Locate the cell with the specified text and output its (x, y) center coordinate. 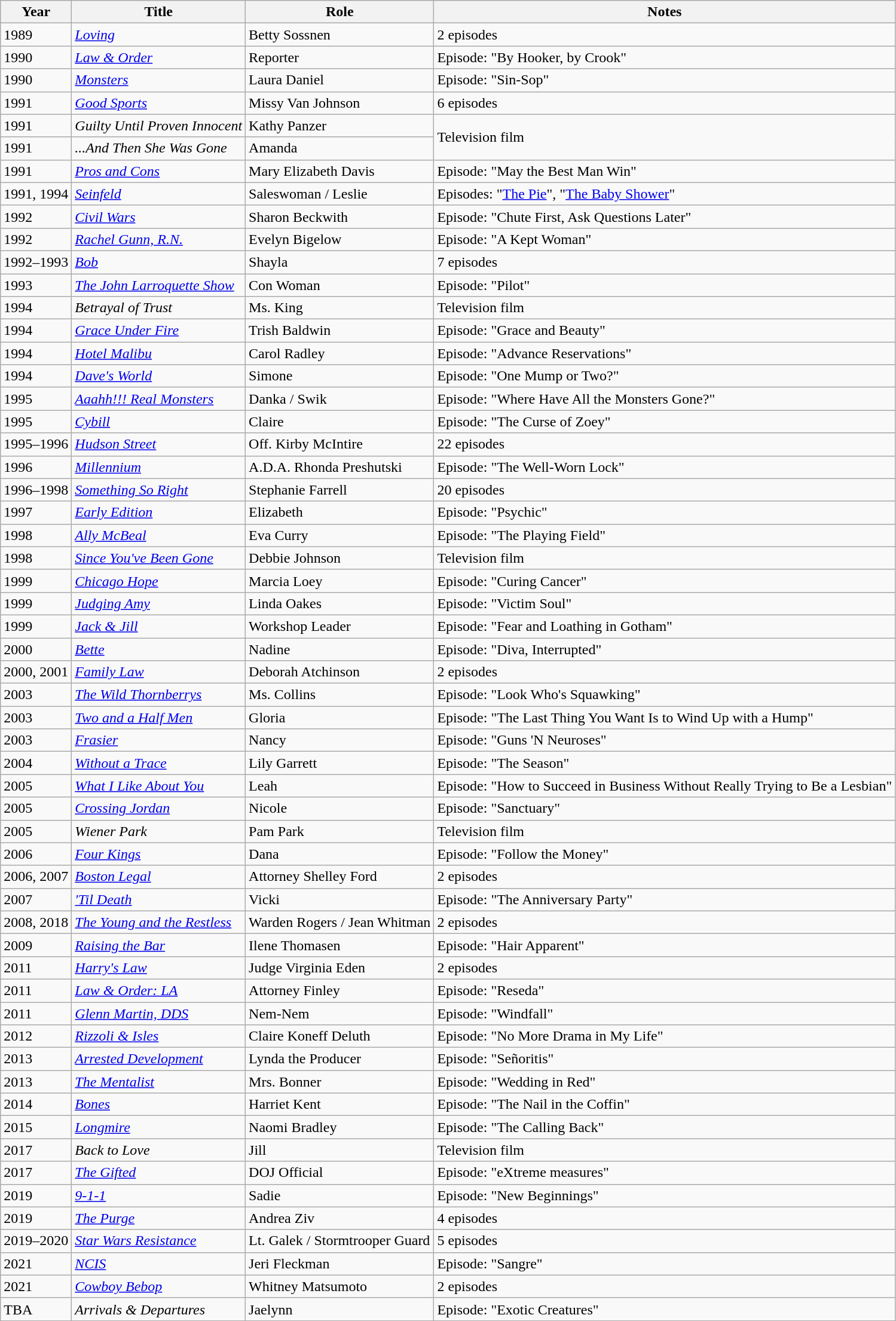
Episode: "Diva, Interrupted" (665, 649)
Episode: "Reseda" (665, 990)
Episode: "New Beginnings" (665, 1195)
Something So Right (159, 490)
Episode: "Pilot" (665, 285)
Episode: "Sanctuary" (665, 809)
Elizabeth (340, 512)
What I Like About You (159, 786)
Episode: "How to Succeed in Business Without Really Trying to Be a Lesbian" (665, 786)
The Wild Thornberrys (159, 695)
Andrea Ziv (340, 1218)
1989 (36, 35)
Millennium (159, 467)
Nem-Nem (340, 1014)
Episode: "Hair Apparent" (665, 945)
Frasier (159, 740)
Jeri Fleckman (340, 1264)
Law & Order: LA (159, 990)
Early Edition (159, 512)
Amanda (340, 148)
Claire Koneff Deluth (340, 1036)
Episode: "No More Drama in My Life" (665, 1036)
Longmire (159, 1127)
Con Woman (340, 285)
1997 (36, 512)
Shayla (340, 262)
20 episodes (665, 490)
Betty Sossnen (340, 35)
2019–2020 (36, 1241)
Betrayal of Trust (159, 308)
1991, 1994 (36, 194)
Bob (159, 262)
2015 (36, 1127)
Episodes: "The Pie", "The Baby Shower" (665, 194)
Episode: "The Curse of Zoey" (665, 422)
Attorney Finley (340, 990)
Seinfeld (159, 194)
Nancy (340, 740)
Dana (340, 854)
Ms. King (340, 308)
1996 (36, 467)
2000 (36, 649)
Episode: "Follow the Money" (665, 854)
Judging Amy (159, 603)
...And Then She Was Gone (159, 148)
Episode: "Advance Reservations" (665, 353)
1995–1996 (36, 444)
Cowboy Bebop (159, 1286)
Pros and Cons (159, 171)
Claire (340, 422)
2009 (36, 945)
Evelyn Bigelow (340, 239)
Reporter (340, 57)
Harriet Kent (340, 1105)
Two and a Half Men (159, 718)
Episode: "Señoritis" (665, 1059)
Episode: "The Well-Worn Lock" (665, 467)
Danka / Swik (340, 399)
Grace Under Fire (159, 331)
Episode: "One Mump or Two?" (665, 376)
Nadine (340, 649)
Harry's Law (159, 968)
2014 (36, 1105)
Naomi Bradley (340, 1127)
Warden Rogers / Jean Whitman (340, 922)
Sadie (340, 1195)
Since You've Been Gone (159, 558)
Episode: "Wedding in Red" (665, 1082)
Vicki (340, 899)
Episode: "The Playing Field" (665, 535)
1996–1998 (36, 490)
Good Sports (159, 103)
2004 (36, 763)
Linda Oakes (340, 603)
Eva Curry (340, 535)
Episode: "The Season" (665, 763)
Monsters (159, 80)
2012 (36, 1036)
Civil Wars (159, 216)
Simone (340, 376)
Crossing Jordan (159, 809)
The Gifted (159, 1173)
DOJ Official (340, 1173)
Mrs. Bonner (340, 1082)
Nicole (340, 809)
Chicago Hope (159, 581)
A.D.A. Rhonda Preshutski (340, 467)
Debbie Johnson (340, 558)
Role (340, 12)
Episode: "By Hooker, by Crook" (665, 57)
Without a Trace (159, 763)
'Til Death (159, 899)
Law & Order (159, 57)
Pam Park (340, 831)
Raising the Bar (159, 945)
Episode: "The Anniversary Party" (665, 899)
1992–1993 (36, 262)
Lynda the Producer (340, 1059)
Missy Van Johnson (340, 103)
Dave's World (159, 376)
2006 (36, 854)
Ilene Thomasen (340, 945)
Episode: "The Nail in the Coffin" (665, 1105)
4 episodes (665, 1218)
TBA (36, 1309)
5 episodes (665, 1241)
Episode: "Victim Soul" (665, 603)
The Young and the Restless (159, 922)
1993 (36, 285)
Attorney Shelley Ford (340, 877)
Ms. Collins (340, 695)
Wiener Park (159, 831)
Loving (159, 35)
Leah (340, 786)
Lt. Galek / Stormtrooper Guard (340, 1241)
Sharon Beckwith (340, 216)
Carol Radley (340, 353)
Glenn Martin, DDS (159, 1014)
Episode: "Curing Cancer" (665, 581)
The Mentalist (159, 1082)
Episode: "Guns 'N Neuroses" (665, 740)
Episode: "Windfall" (665, 1014)
Rachel Gunn, R.N. (159, 239)
2008, 2018 (36, 922)
Episode: "Sin-Sop" (665, 80)
Family Law (159, 672)
Notes (665, 12)
Jack & Jill (159, 626)
Trish Baldwin (340, 331)
Mary Elizabeth Davis (340, 171)
Episode: "Psychic" (665, 512)
Cybill (159, 422)
Jaelynn (340, 1309)
Arrivals & Departures (159, 1309)
Aaahh!!! Real Monsters (159, 399)
Laura Daniel (340, 80)
6 episodes (665, 103)
Boston Legal (159, 877)
Episode: "eXtreme measures" (665, 1173)
9-1-1 (159, 1195)
2007 (36, 899)
Marcia Loey (340, 581)
Four Kings (159, 854)
Bones (159, 1105)
Ally McBeal (159, 535)
2006, 2007 (36, 877)
Episode: "May the Best Man Win" (665, 171)
7 episodes (665, 262)
Jill (340, 1150)
Bette (159, 649)
Episode: "Look Who's Squawking" (665, 695)
Kathy Panzer (340, 126)
Gloria (340, 718)
Episode: "Chute First, Ask Questions Later" (665, 216)
Whitney Matsumoto (340, 1286)
The Purge (159, 1218)
Stephanie Farrell (340, 490)
Episode: "Grace and Beauty" (665, 331)
Deborah Atchinson (340, 672)
Arrested Development (159, 1059)
Hudson Street (159, 444)
Judge Virginia Eden (340, 968)
Episode: "The Last Thing You Want Is to Wind Up with a Hump" (665, 718)
Workshop Leader (340, 626)
Lily Garrett (340, 763)
Star Wars Resistance (159, 1241)
Episode: "Sangre" (665, 1264)
Episode: "Fear and Loathing in Gotham" (665, 626)
Saleswoman / Leslie (340, 194)
Off. Kirby McIntire (340, 444)
Episode: "The Calling Back" (665, 1127)
Rizzoli & Isles (159, 1036)
Episode: "Where Have All the Monsters Gone?" (665, 399)
Back to Love (159, 1150)
Year (36, 12)
The John Larroquette Show (159, 285)
22 episodes (665, 444)
Episode: "A Kept Woman" (665, 239)
NCIS (159, 1264)
2000, 2001 (36, 672)
Episode: "Exotic Creatures" (665, 1309)
Title (159, 12)
Hotel Malibu (159, 353)
Guilty Until Proven Innocent (159, 126)
